Extract the (X, Y) coordinate from the center of the cell holding the provided text.  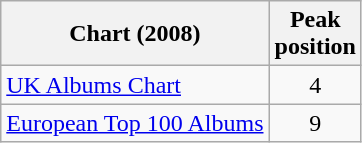
Chart (2008) (135, 34)
European Top 100 Albums (135, 123)
9 (315, 123)
UK Albums Chart (135, 85)
4 (315, 85)
Peakposition (315, 34)
